Pinpoint the cell where the given text exists, returning its (X, Y) midpoint coordinate. 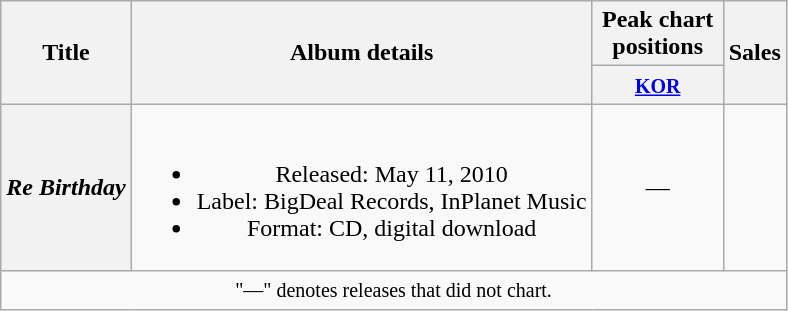
— (658, 188)
Peak chart positions (658, 34)
Album details (362, 52)
KOR (658, 85)
Re Birthday (66, 188)
"—" denotes releases that did not chart. (394, 290)
Title (66, 52)
Sales (754, 52)
Released: May 11, 2010Label: BigDeal Records, InPlanet MusicFormat: CD, digital download (362, 188)
